For the text-containing cell, return its midpoint in [X, Y] coordinate format. 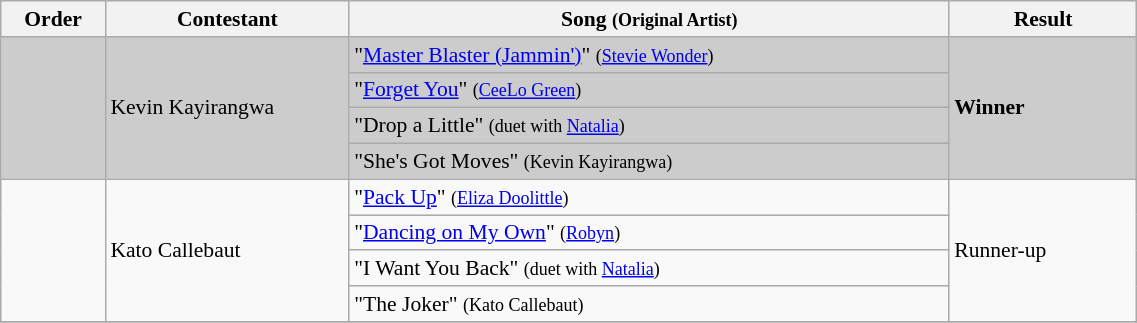
Kevin Kayirangwa [227, 108]
Contestant [227, 19]
Order [54, 19]
Result [1043, 19]
"Drop a Little" (duet with Natalia) [649, 126]
"Dancing on My Own" (Robyn) [649, 233]
"Master Blaster (Jammin')" (Stevie Wonder) [649, 55]
Kato Callebaut [227, 250]
Runner-up [1043, 250]
"She's Got Moves" (Kevin Kayirangwa) [649, 162]
Song (Original Artist) [649, 19]
"Pack Up" (Eliza Doolittle) [649, 197]
"The Joker" (Kato Callebaut) [649, 304]
"Forget You" (CeeLo Green) [649, 90]
"I Want You Back" (duet with Natalia) [649, 269]
Winner [1043, 108]
